Identify which cell holds the provided text, then report its (x, y) central coordinate. 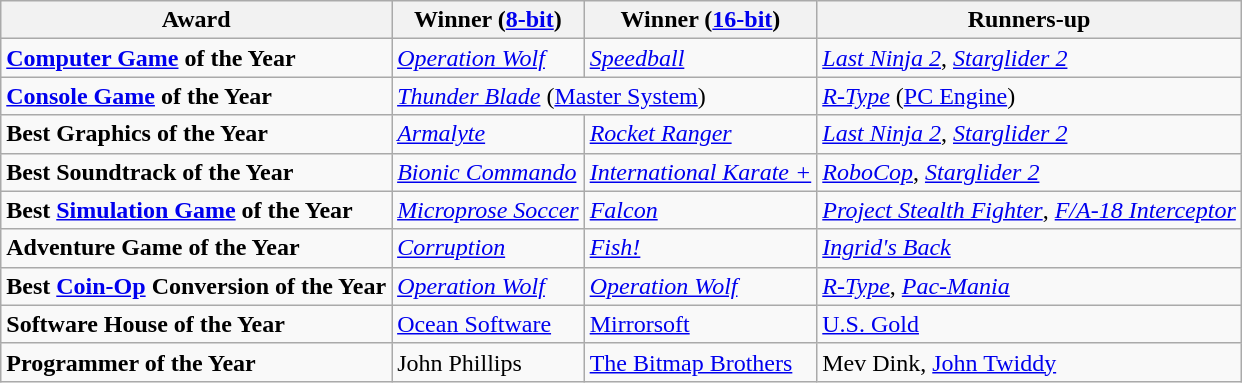
Rocket Ranger (700, 134)
Falcon (700, 210)
Adventure Game of the Year (196, 248)
Best Soundtrack of the Year (196, 172)
Ingrid's Back (1030, 248)
U.S. Gold (1030, 324)
Corruption (488, 248)
Armalyte (488, 134)
R-Type (PC Engine) (1030, 96)
Ocean Software (488, 324)
Best Simulation Game of the Year (196, 210)
R-Type, Pac-Mania (1030, 286)
Fish! (700, 248)
Mirrorsoft (700, 324)
Speedball (700, 58)
Console Game of the Year (196, 96)
Computer Game of the Year (196, 58)
Mev Dink, John Twiddy (1030, 362)
Winner (16-bit) (700, 20)
Best Coin-Op Conversion of the Year (196, 286)
Software House of the Year (196, 324)
Programmer of the Year (196, 362)
Thunder Blade (Master System) (604, 96)
RoboCop, Starglider 2 (1030, 172)
John Phillips (488, 362)
Microprose Soccer (488, 210)
Winner (8-bit) (488, 20)
Best Graphics of the Year (196, 134)
International Karate + (700, 172)
Runners-up (1030, 20)
Award (196, 20)
The Bitmap Brothers (700, 362)
Bionic Commando (488, 172)
Project Stealth Fighter, F/A-18 Interceptor (1030, 210)
